Capture the cell that displays the provided text and extract its [x, y] central coordinate. 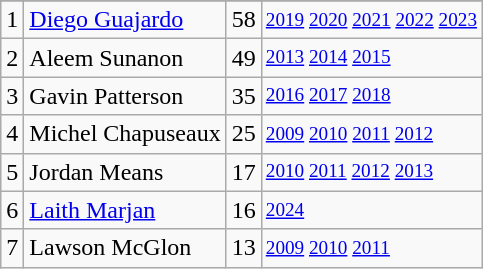
2016 2017 2018 [371, 96]
Jordan Means [125, 172]
Aleem Sunanon [125, 58]
2009 2010 2011 [371, 248]
Lawson McGlon [125, 248]
Diego Guajardo [125, 20]
7 [12, 248]
2 [12, 58]
25 [244, 134]
35 [244, 96]
Gavin Patterson [125, 96]
17 [244, 172]
Michel Chapuseaux [125, 134]
2009 2010 2011 2012 [371, 134]
58 [244, 20]
49 [244, 58]
5 [12, 172]
16 [244, 210]
1 [12, 20]
13 [244, 248]
4 [12, 134]
2024 [371, 210]
2013 2014 2015 [371, 58]
2019 2020 2021 2022 2023 [371, 20]
3 [12, 96]
2010 2011 2012 2013 [371, 172]
Laith Marjan [125, 210]
6 [12, 210]
